Return [x, y] of the center of cell containing provided text 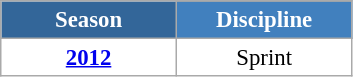
Discipline [264, 20]
Sprint [264, 58]
Season [89, 20]
2012 [89, 58]
